Pinpoint the cell where the given text exists, returning its [X, Y] midpoint coordinate. 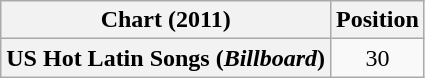
Chart (2011) [166, 20]
Position [378, 20]
30 [378, 58]
US Hot Latin Songs (Billboard) [166, 58]
